Scan for the cell matching the given text and deliver its [x, y] coordinate at center. 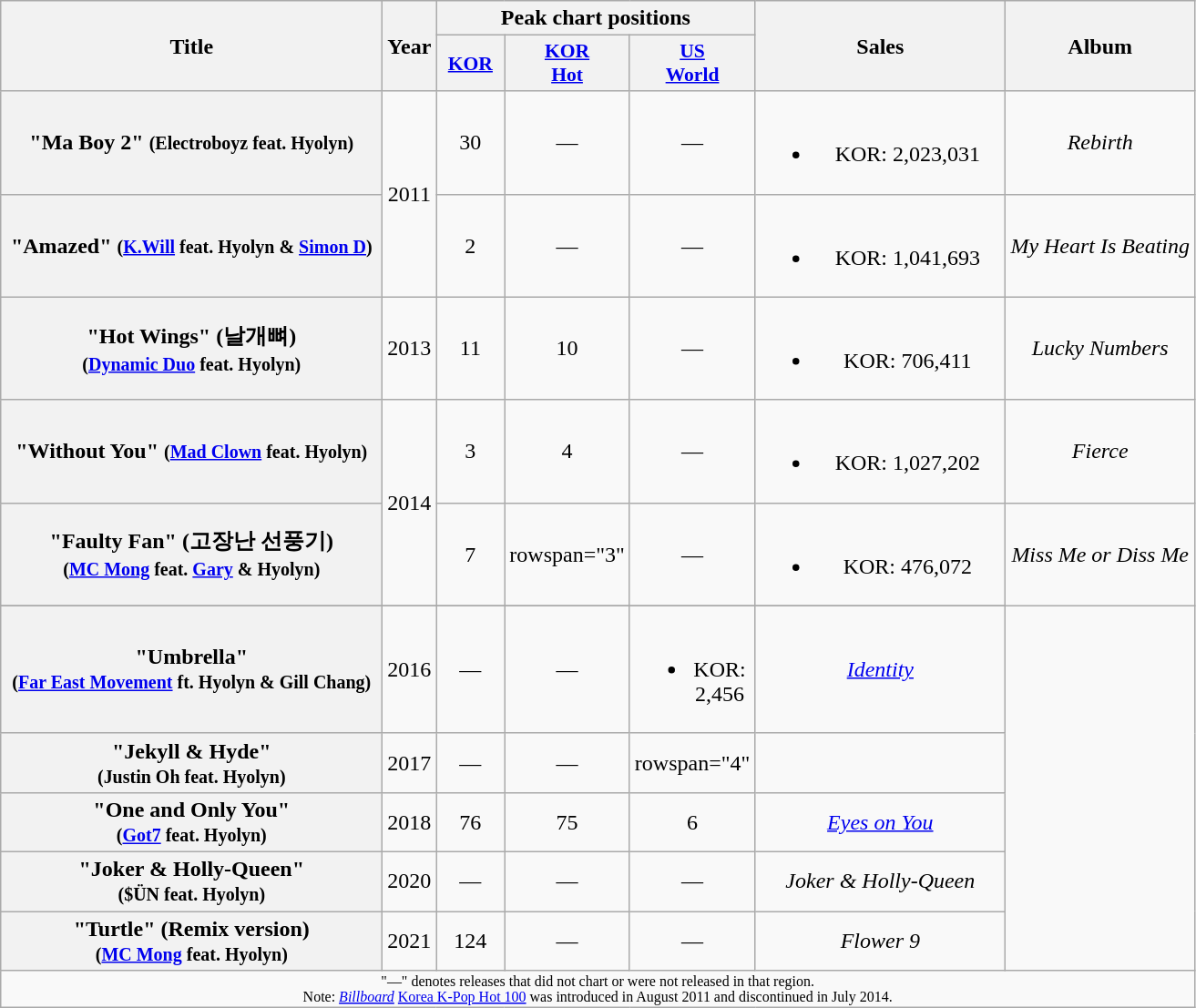
"One and Only You" (Got7 feat. Hyolyn) [191, 821]
Peak chart positions [596, 18]
2016 [410, 669]
KOR: 2,456 [692, 669]
KOR: 1,041,693 [880, 246]
Year [410, 46]
"Amazed" (K.Will feat. Hyolyn & Simon D) [191, 246]
Identity [880, 669]
"Umbrella" (Far East Movement ft. Hyolyn & Gill Chang) [191, 669]
Album [1100, 46]
Fierce [1100, 452]
"Faulty Fan" (고장난 선풍기) (MC Mong feat. Gary & Hyolyn) [191, 554]
Miss Me or Diss Me [1100, 554]
2011 [410, 194]
3 [470, 452]
"Turtle" (Remix version) (MC Mong feat. Hyolyn) [191, 940]
Sales [880, 46]
7 [470, 554]
2018 [410, 821]
Joker & Holly-Queen [880, 881]
30 [470, 142]
rowspan="4" [692, 763]
"Hot Wings" (날개뼈) (Dynamic Duo feat. Hyolyn) [191, 348]
11 [470, 348]
KOR: 476,072 [880, 554]
6 [692, 821]
KOR [470, 64]
"Jekyll & Hyde" (Justin Oh feat. Hyolyn) [191, 763]
KOR: 706,411 [880, 348]
10 [567, 348]
4 [567, 452]
2013 [410, 348]
2014 [410, 503]
KOR: 2,023,031 [880, 142]
2017 [410, 763]
"Joker & Holly-Queen" ($ÜN feat. Hyolyn) [191, 881]
2021 [410, 940]
Lucky Numbers [1100, 348]
Flower 9 [880, 940]
"Without You" (Mad Clown feat. Hyolyn) [191, 452]
Eyes on You [880, 821]
My Heart Is Beating [1100, 246]
rowspan="3" [567, 554]
USWorld [692, 64]
124 [470, 940]
KORHot [567, 64]
2 [470, 246]
2020 [410, 881]
75 [567, 821]
Title [191, 46]
KOR: 1,027,202 [880, 452]
Rebirth [1100, 142]
"Ma Boy 2" (Electroboyz feat. Hyolyn) [191, 142]
76 [470, 821]
